Provide the [X, Y] coordinate of the cell's center where the given text is located.  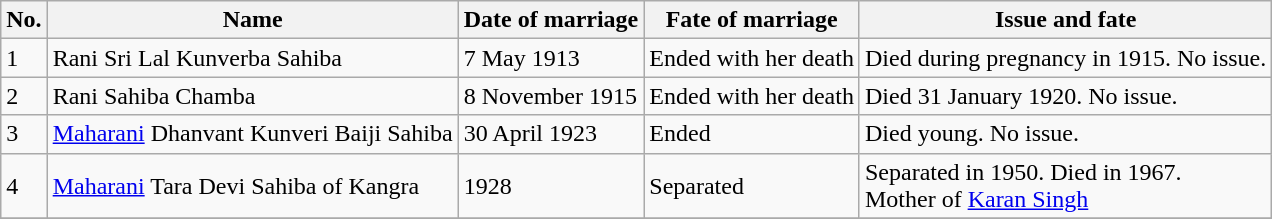
Rani Sri Lal Kunverba Sahiba [252, 58]
3 [24, 134]
4 [24, 186]
Maharani Tara Devi Sahiba of Kangra [252, 186]
Maharani Dhanvant Kunveri Baiji Sahiba [252, 134]
Died 31 January 1920. No issue. [1065, 96]
1 [24, 58]
Fate of marriage [752, 20]
2 [24, 96]
Rani Sahiba Chamba [252, 96]
Name [252, 20]
Died young. No issue. [1065, 134]
No. [24, 20]
Date of marriage [551, 20]
30 April 1923 [551, 134]
7 May 1913 [551, 58]
Separated [752, 186]
Died during pregnancy in 1915. No issue. [1065, 58]
8 November 1915 [551, 96]
Separated in 1950. Died in 1967. Mother of Karan Singh [1065, 186]
Ended [752, 134]
Issue and fate [1065, 20]
1928 [551, 186]
